Extract the [x, y] coordinate from the center of the cell holding the provided text.  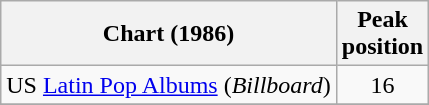
Peakposition [382, 34]
Chart (1986) [169, 34]
16 [382, 85]
US Latin Pop Albums (Billboard) [169, 85]
